Pinpoint the cell where the given text exists, returning its (x, y) midpoint coordinate. 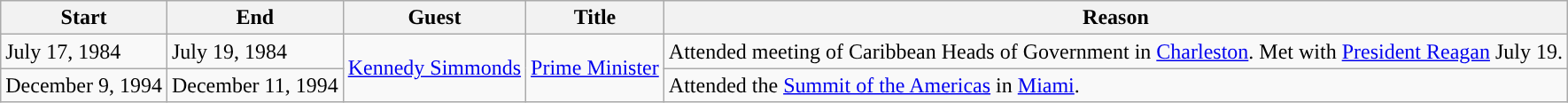
Start (84, 18)
July 19, 1984 (255, 51)
Guest (434, 18)
December 9, 1994 (84, 85)
July 17, 1984 (84, 51)
Prime Minister (595, 68)
Kennedy Simmonds (434, 68)
Reason (1115, 18)
December 11, 1994 (255, 85)
End (255, 18)
Attended the Summit of the Americas in Miami. (1115, 85)
Attended meeting of Caribbean Heads of Government in Charleston. Met with President Reagan July 19. (1115, 51)
Title (595, 18)
